Capture the cell that displays the provided text and extract its (x, y) central coordinate. 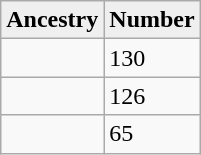
126 (152, 96)
Number (152, 20)
65 (152, 134)
130 (152, 58)
Ancestry (52, 20)
